Capture the cell that displays the provided text and extract its (x, y) central coordinate. 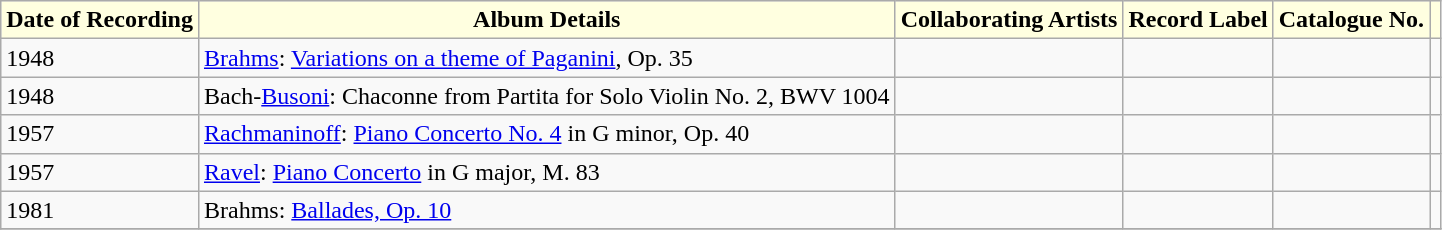
Brahms: Ballades, Op. 10 (546, 210)
Collaborating Artists (1009, 20)
Album Details (546, 20)
Record Label (1198, 20)
Catalogue No. (1351, 20)
1981 (100, 210)
Ravel: Piano Concerto in G major, M. 83 (546, 172)
Rachmaninoff: Piano Concerto No. 4 in G minor, Op. 40 (546, 134)
Brahms: Variations on a theme of Paganini, Op. 35 (546, 58)
Bach-Busoni: Chaconne from Partita for Solo Violin No. 2, BWV 1004 (546, 96)
Date of Recording (100, 20)
